Pinpoint the cell where the given text exists, returning its (x, y) midpoint coordinate. 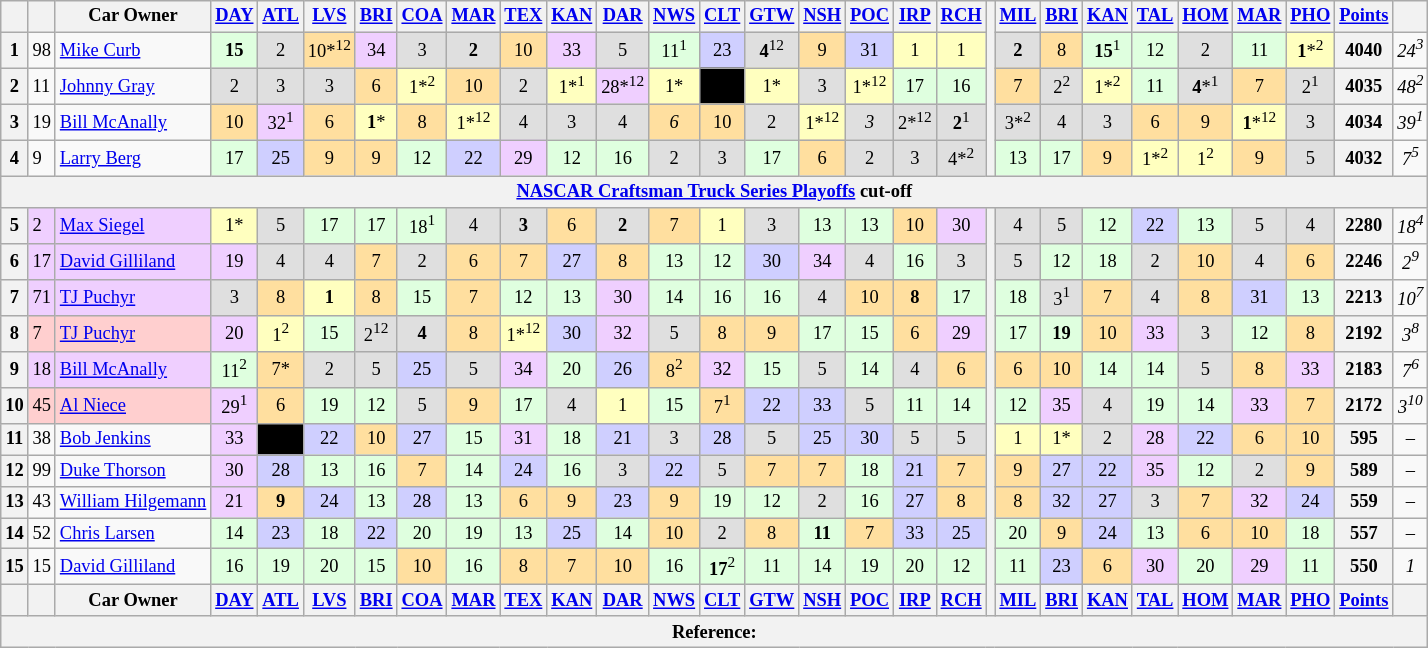
4040 (1364, 50)
412 (772, 50)
4034 (1364, 122)
Bob Jenkins (132, 440)
99 (42, 470)
172 (722, 567)
589 (1364, 470)
184 (1410, 226)
181 (422, 226)
391 (1410, 122)
151 (1107, 50)
10*12 (329, 50)
1*1 (572, 86)
310 (1410, 406)
76 (1410, 370)
112 (234, 370)
2192 (1364, 334)
Larry Berg (132, 158)
98 (42, 50)
550 (1364, 567)
Reference: (714, 632)
45 (42, 406)
Max Siegel (132, 226)
2172 (1364, 406)
2213 (1364, 298)
4*1 (1206, 86)
4035 (1364, 86)
43 (42, 502)
107 (1410, 298)
28*12 (623, 86)
Al Niece (132, 406)
243 (1410, 50)
212 (376, 334)
NASCAR Craftsman Truck Series Playoffs cut-off (714, 192)
559 (1364, 502)
321 (280, 122)
82 (674, 370)
4032 (1364, 158)
557 (1364, 534)
2183 (1364, 370)
111 (674, 50)
4*2 (961, 158)
482 (1410, 86)
Chris Larsen (132, 534)
2*12 (914, 122)
Johnny Gray (132, 86)
7* (280, 370)
William Hilgemann (132, 502)
291 (234, 406)
Mike Curb (132, 50)
595 (1364, 440)
52 (42, 534)
75 (1410, 158)
2280 (1364, 226)
2246 (1364, 262)
Duke Thorson (132, 470)
3*2 (1018, 122)
26 (623, 370)
